For the text-containing cell, return its midpoint in (X, Y) coordinate format. 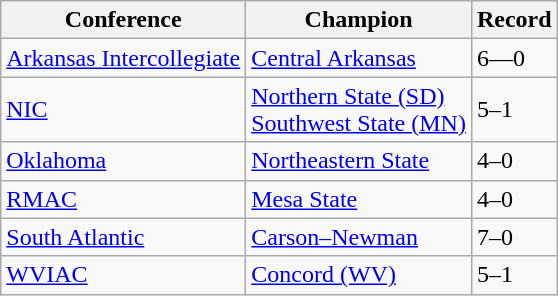
Carson–Newman (359, 237)
6—0 (514, 58)
WVIAC (124, 275)
Mesa State (359, 199)
Northern State (SD)Southwest State (MN) (359, 110)
South Atlantic (124, 237)
Concord (WV) (359, 275)
Central Arkansas (359, 58)
Northeastern State (359, 161)
NIC (124, 110)
RMAC (124, 199)
Oklahoma (124, 161)
7–0 (514, 237)
Record (514, 20)
Champion (359, 20)
Arkansas Intercollegiate (124, 58)
Conference (124, 20)
